Pinpoint the cell where the given text exists, returning its (X, Y) midpoint coordinate. 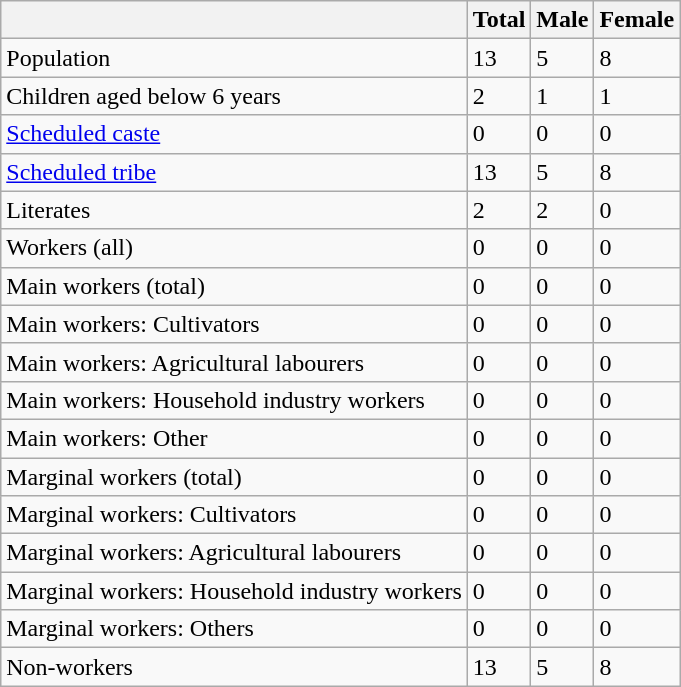
Total (499, 20)
Main workers: Cultivators (234, 324)
Marginal workers: Household industry workers (234, 591)
Literates (234, 210)
Main workers: Agricultural labourers (234, 362)
Marginal workers (total) (234, 477)
Male (562, 20)
Female (637, 20)
Main workers: Other (234, 438)
Population (234, 58)
Scheduled caste (234, 134)
Marginal workers: Agricultural labourers (234, 553)
Marginal workers: Others (234, 629)
Scheduled tribe (234, 172)
Non-workers (234, 667)
Main workers: Household industry workers (234, 400)
Workers (all) (234, 248)
Children aged below 6 years (234, 96)
Marginal workers: Cultivators (234, 515)
Main workers (total) (234, 286)
